Return the [x, y] coordinate for the center point of the cell that contains the specified text.  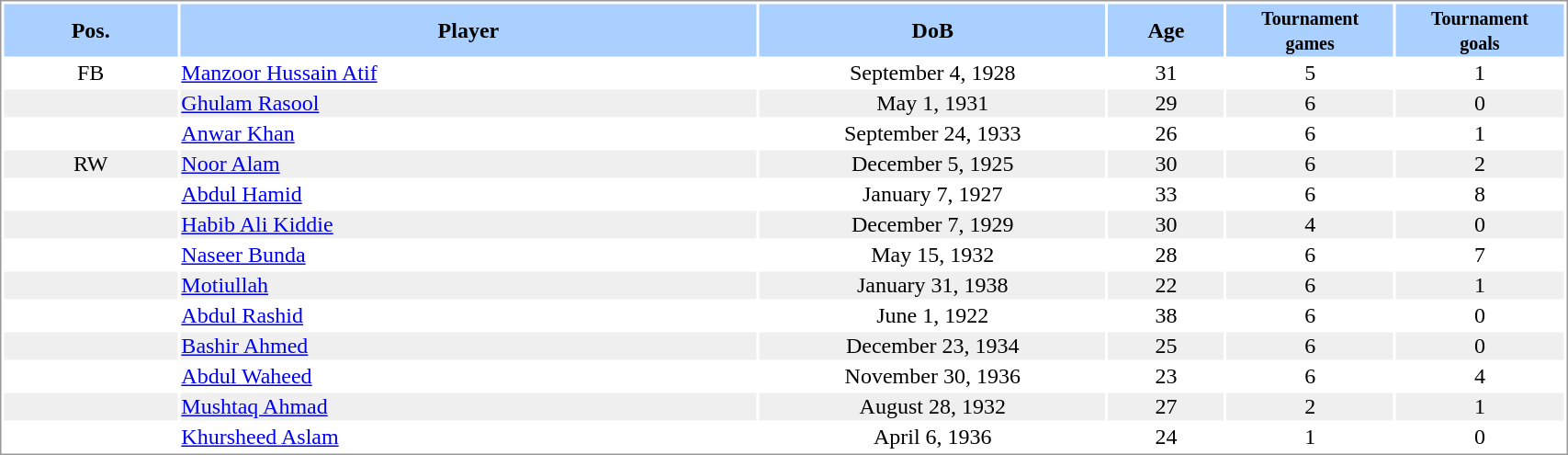
25 [1167, 347]
April 6, 1936 [933, 437]
August 28, 1932 [933, 407]
22 [1167, 286]
December 7, 1929 [933, 225]
Habib Ali Kiddie [468, 225]
Player [468, 29]
Mushtaq Ahmad [468, 407]
FB [90, 73]
Khursheed Aslam [468, 437]
December 23, 1934 [933, 347]
5 [1310, 73]
26 [1167, 133]
Motiullah [468, 286]
38 [1167, 315]
Abdul Rashid [468, 315]
7 [1480, 255]
May 1, 1931 [933, 104]
31 [1167, 73]
Pos. [90, 29]
November 30, 1936 [933, 376]
Abdul Waheed [468, 376]
RW [90, 165]
DoB [933, 29]
December 5, 1925 [933, 165]
January 31, 1938 [933, 286]
September 4, 1928 [933, 73]
24 [1167, 437]
27 [1167, 407]
September 24, 1933 [933, 133]
Ghulam Rasool [468, 104]
Anwar Khan [468, 133]
8 [1480, 194]
33 [1167, 194]
28 [1167, 255]
Tournamentgoals [1480, 29]
23 [1167, 376]
Abdul Hamid [468, 194]
Bashir Ahmed [468, 347]
Noor Alam [468, 165]
Manzoor Hussain Atif [468, 73]
Age [1167, 29]
Naseer Bunda [468, 255]
June 1, 1922 [933, 315]
Tournamentgames [1310, 29]
January 7, 1927 [933, 194]
May 15, 1932 [933, 255]
29 [1167, 104]
